Output the (X, Y) coordinate of the center of the cell containing the given text.  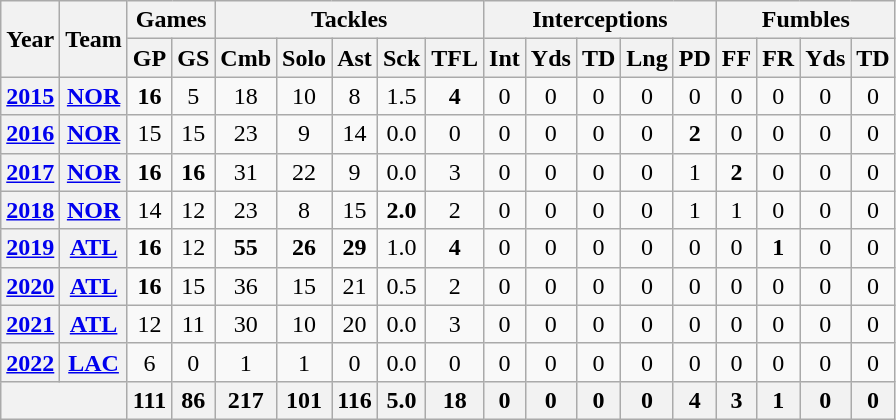
Sck (401, 58)
Cmb (246, 58)
36 (246, 286)
55 (246, 248)
2.0 (401, 210)
Int (505, 58)
116 (355, 400)
FF (736, 58)
FR (778, 58)
11 (194, 324)
21 (355, 286)
2022 (30, 362)
2017 (30, 172)
1.5 (401, 96)
TFL (455, 58)
1.0 (401, 248)
Games (170, 20)
26 (304, 248)
Interceptions (600, 20)
Ast (355, 58)
2021 (30, 324)
2015 (30, 96)
101 (304, 400)
GS (194, 58)
2020 (30, 286)
Year (30, 39)
LAC (94, 362)
5 (194, 96)
31 (246, 172)
2018 (30, 210)
6 (149, 362)
Tackles (350, 20)
Fumbles (806, 20)
20 (355, 324)
29 (355, 248)
86 (194, 400)
PD (694, 58)
0.5 (401, 286)
5.0 (401, 400)
Solo (304, 58)
217 (246, 400)
Team (94, 39)
111 (149, 400)
22 (304, 172)
2019 (30, 248)
2016 (30, 134)
Lng (647, 58)
30 (246, 324)
GP (149, 58)
